Output the (x, y) coordinate of the center of the cell containing the given text.  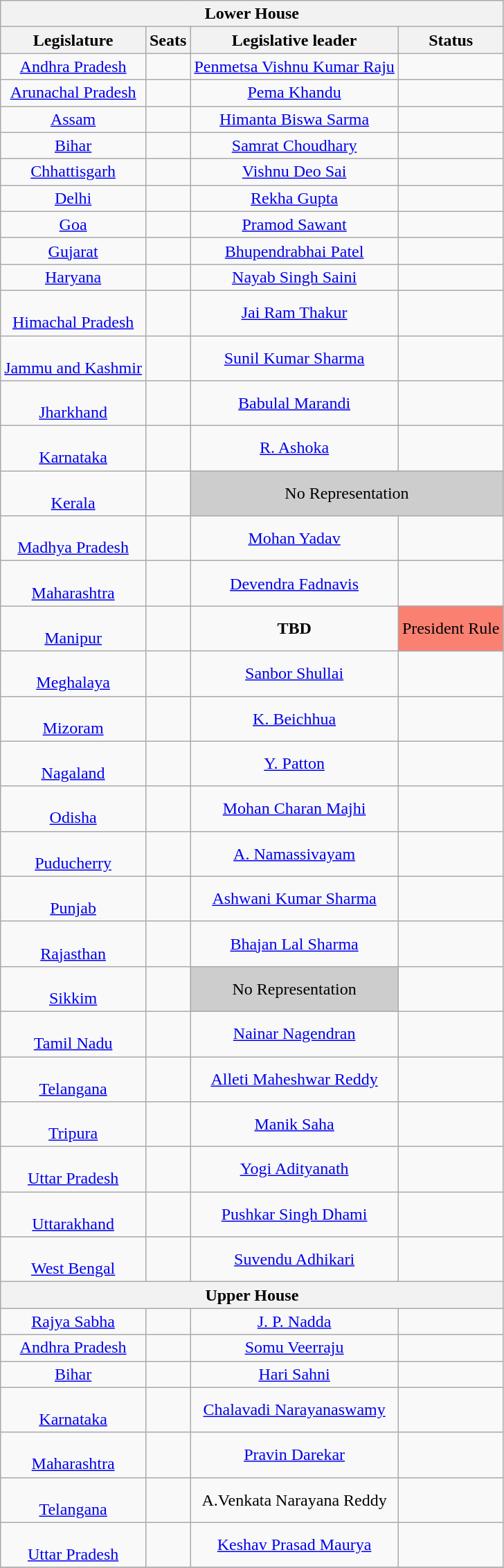
Sikkim (73, 989)
J. P. Nadda (294, 1321)
Jai Ram Thakur (294, 313)
Alleti Maheshwar Reddy (294, 1079)
Mohan Yadav (294, 539)
TBD (294, 629)
Bhupendrabhai Patel (294, 251)
Lower House (252, 14)
K. Beichhua (294, 719)
Jharkhand (73, 403)
Legislature (73, 40)
Ashwani Kumar Sharma (294, 899)
Pramod Sawant (294, 224)
A.Venkata Narayana Reddy (294, 1500)
Odisha (73, 809)
Gujarat (73, 251)
Kerala (73, 493)
Himachal Pradesh (73, 313)
Pravin Darekar (294, 1454)
West Bengal (73, 1259)
Yogi Adityanath (294, 1169)
Mizoram (73, 719)
Pema Khandu (294, 93)
Nayab Singh Saini (294, 277)
Nagaland (73, 763)
Himanta Biswa Sarma (294, 119)
Tripura (73, 1125)
Y. Patton (294, 763)
Manipur (73, 629)
Nainar Nagendran (294, 1033)
Rajya Sabha (73, 1321)
Haryana (73, 277)
Somu Veerraju (294, 1348)
Arunachal Pradesh (73, 93)
Chalavadi Narayanaswamy (294, 1410)
Legislative leader (294, 40)
Tamil Nadu (73, 1033)
Mohan Charan Majhi (294, 809)
Jammu and Kashmir (73, 357)
Uttarakhand (73, 1215)
Sanbor Shullai (294, 673)
Goa (73, 224)
Punjab (73, 899)
Samrat Choudhary (294, 145)
R. Ashoka (294, 449)
Upper House (252, 1295)
Vishnu Deo Sai (294, 172)
Hari Sahni (294, 1374)
Bhajan Lal Sharma (294, 943)
Madhya Pradesh (73, 539)
A. Namassivayam (294, 853)
Manik Saha (294, 1125)
Puducherry (73, 853)
Keshav Prasad Maurya (294, 1544)
Devendra Fadnavis (294, 583)
Babulal Marandi (294, 403)
Seats (168, 40)
President Rule (451, 629)
Assam (73, 119)
Pushkar Singh Dhami (294, 1215)
Penmetsa Vishnu Kumar Raju (294, 66)
Sunil Kumar Sharma (294, 357)
Suvendu Adhikari (294, 1259)
Delhi (73, 198)
Rajasthan (73, 943)
Rekha Gupta (294, 198)
Meghalaya (73, 673)
Status (451, 40)
Chhattisgarh (73, 172)
